Locate the cell with the specified text and output its (x, y) center coordinate. 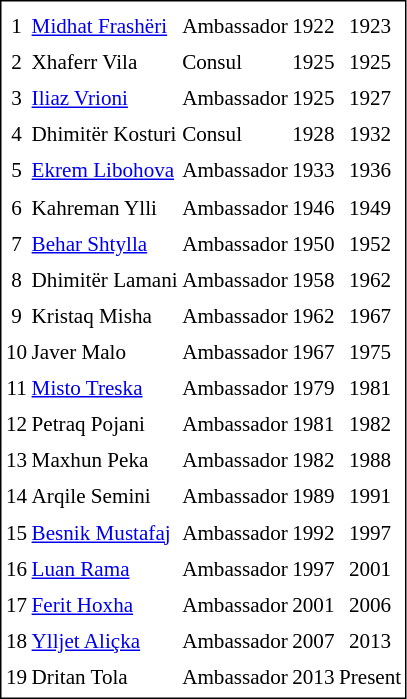
17 (16, 605)
2 (16, 63)
Iliaz Vrioni (105, 99)
Present (370, 677)
1975 (370, 352)
13 (16, 460)
1979 (313, 388)
1991 (370, 497)
4 (16, 135)
Kahreman Ylli (105, 207)
1936 (370, 171)
1 (16, 26)
11 (16, 388)
5 (16, 171)
1949 (370, 207)
Petraq Pojani (105, 424)
7 (16, 243)
1992 (313, 533)
Maxhun Peka (105, 460)
8 (16, 280)
1928 (313, 135)
Dhimitër Lamani (105, 280)
Javer Malo (105, 352)
1958 (313, 280)
Dhimitër Kosturi (105, 135)
Xhaferr Vila (105, 63)
1922 (313, 26)
1950 (313, 243)
1946 (313, 207)
Behar Shtylla (105, 243)
Luan Rama (105, 569)
18 (16, 641)
12 (16, 424)
1932 (370, 135)
Ylljet Aliçka (105, 641)
6 (16, 207)
Misto Treska (105, 388)
9 (16, 316)
Arqile Semini (105, 497)
19 (16, 677)
Ekrem Libohova (105, 171)
16 (16, 569)
2006 (370, 605)
Dritan Tola (105, 677)
14 (16, 497)
2007 (313, 641)
Besnik Mustafaj (105, 533)
1952 (370, 243)
10 (16, 352)
15 (16, 533)
1927 (370, 99)
1923 (370, 26)
Kristaq Misha (105, 316)
1989 (313, 497)
1988 (370, 460)
Ferit Hoxha (105, 605)
Midhat Frashëri (105, 26)
3 (16, 99)
1933 (313, 171)
